Capture the cell that displays the provided text and extract its (X, Y) central coordinate. 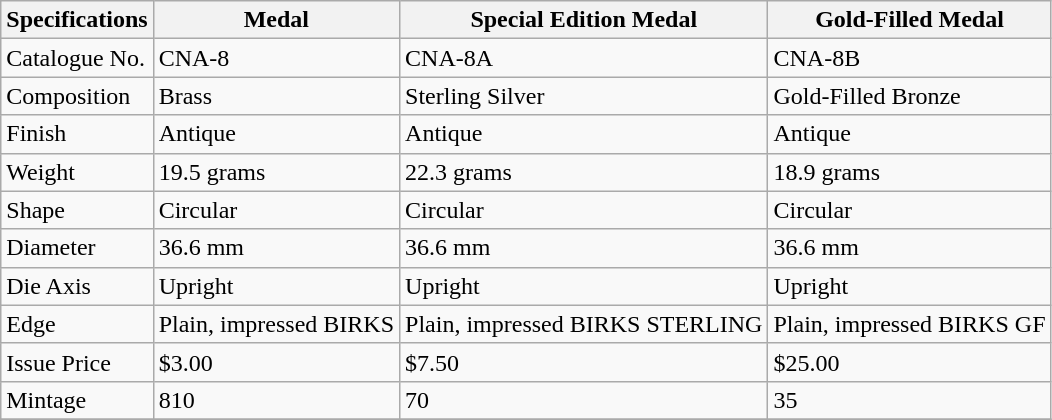
Shape (77, 210)
35 (910, 400)
Die Axis (77, 286)
Finish (77, 134)
Plain, impressed BIRKS GF (910, 324)
CNA-8A (584, 58)
Plain, impressed BIRKS (276, 324)
Weight (77, 172)
Mintage (77, 400)
Plain, impressed BIRKS STERLING (584, 324)
$25.00 (910, 362)
$7.50 (584, 362)
CNA-8 (276, 58)
Edge (77, 324)
Specifications (77, 20)
Medal (276, 20)
70 (584, 400)
19.5 grams (276, 172)
$3.00 (276, 362)
CNA-8B (910, 58)
810 (276, 400)
Sterling Silver (584, 96)
Special Edition Medal (584, 20)
Composition (77, 96)
Gold-Filled Medal (910, 20)
Catalogue No. (77, 58)
Brass (276, 96)
22.3 grams (584, 172)
Gold-Filled Bronze (910, 96)
Diameter (77, 248)
Issue Price (77, 362)
18.9 grams (910, 172)
